Detect which cell encompasses the target text, then output its [x, y] center coordinate. 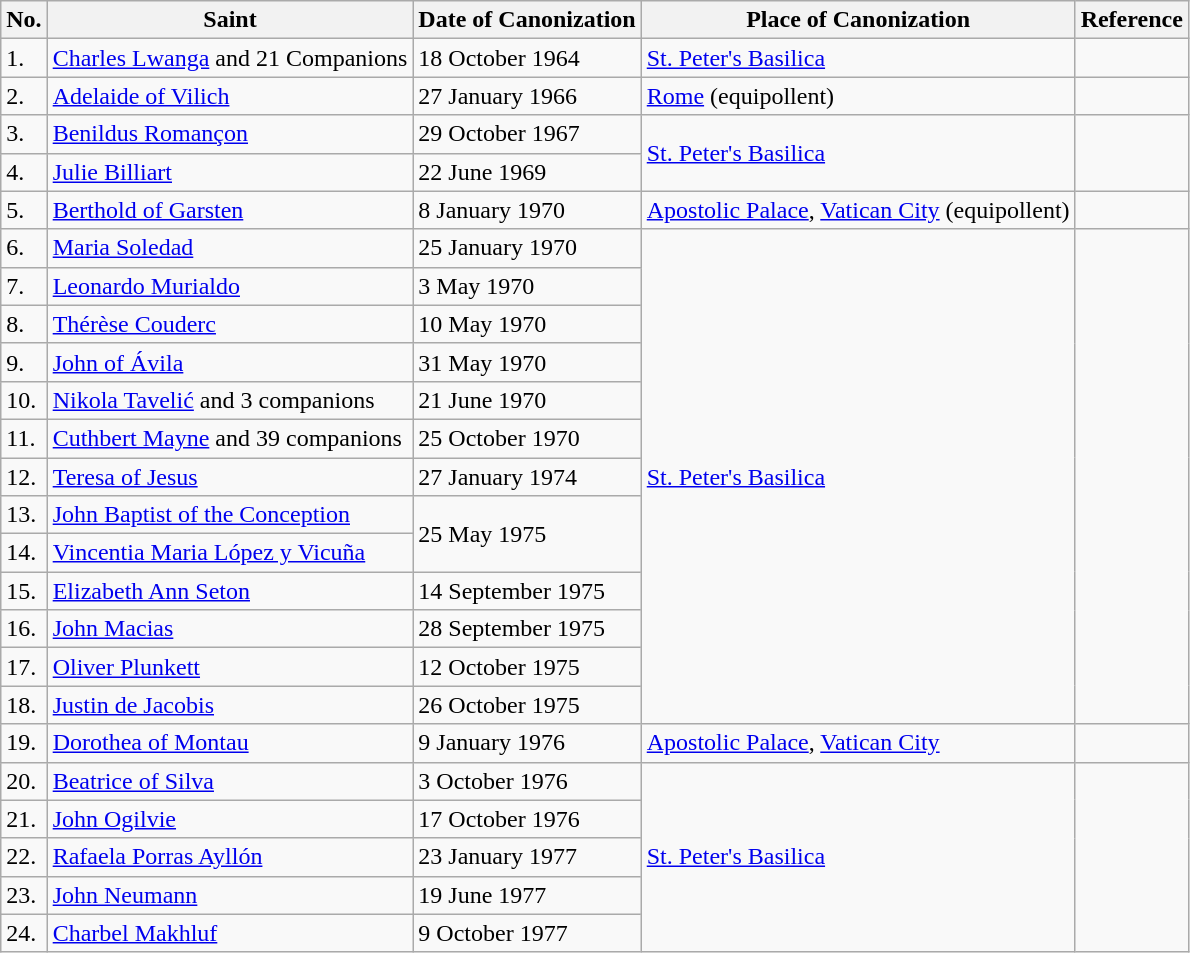
Apostolic Palace, Vatican City [858, 743]
11. [24, 438]
Date of Canonization [527, 20]
5. [24, 210]
Adelaide of Vilich [230, 96]
8. [24, 324]
Justin de Jacobis [230, 705]
10. [24, 400]
Berthold of Garsten [230, 210]
31 May 1970 [527, 362]
17 October 1976 [527, 819]
Rafaela Porras Ayllón [230, 857]
3. [24, 134]
Elizabeth Ann Seton [230, 591]
John Neumann [230, 895]
1. [24, 58]
Place of Canonization [858, 20]
12. [24, 477]
Charles Lwanga and 21 Companions [230, 58]
4. [24, 172]
Thérèse Couderc [230, 324]
19. [24, 743]
Charbel Makhluf [230, 933]
Rome (equipollent) [858, 96]
22. [24, 857]
Beatrice of Silva [230, 781]
Reference [1132, 20]
Apostolic Palace, Vatican City (equipollent) [858, 210]
9. [24, 362]
21 June 1970 [527, 400]
3 May 1970 [527, 286]
John Ogilvie [230, 819]
9 January 1976 [527, 743]
John Baptist of the Conception [230, 515]
24. [24, 933]
25 May 1975 [527, 534]
28 September 1975 [527, 629]
No. [24, 20]
23 January 1977 [527, 857]
7. [24, 286]
Teresa of Jesus [230, 477]
14. [24, 553]
Saint [230, 20]
17. [24, 667]
19 June 1977 [527, 895]
12 October 1975 [527, 667]
Cuthbert Mayne and 39 companions [230, 438]
Dorothea of Montau [230, 743]
John Macias [230, 629]
13. [24, 515]
Leonardo Murialdo [230, 286]
Julie Billiart [230, 172]
22 June 1969 [527, 172]
15. [24, 591]
20. [24, 781]
3 October 1976 [527, 781]
Maria Soledad [230, 248]
2. [24, 96]
23. [24, 895]
9 October 1977 [527, 933]
21. [24, 819]
6. [24, 248]
14 September 1975 [527, 591]
18 October 1964 [527, 58]
27 January 1966 [527, 96]
25 October 1970 [527, 438]
Vincentia Maria López y Vicuña [230, 553]
29 October 1967 [527, 134]
Oliver Plunkett [230, 667]
25 January 1970 [527, 248]
10 May 1970 [527, 324]
John of Ávila [230, 362]
16. [24, 629]
Nikola Tavelić and 3 companions [230, 400]
8 January 1970 [527, 210]
26 October 1975 [527, 705]
27 January 1974 [527, 477]
18. [24, 705]
Benildus Romançon [230, 134]
